Output the (x, y) coordinate of the center of the cell containing the given text.  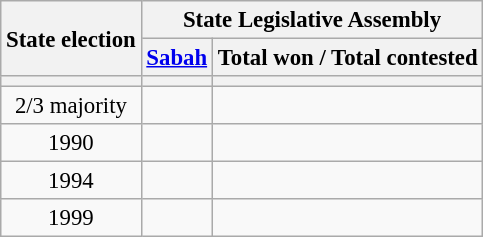
State election (71, 38)
Total won / Total contested (348, 58)
Sabah (176, 58)
1994 (71, 181)
2/3 majority (71, 106)
1990 (71, 143)
State Legislative Assembly (312, 20)
